Detect which cell encompasses the target text, then output its [X, Y] center coordinate. 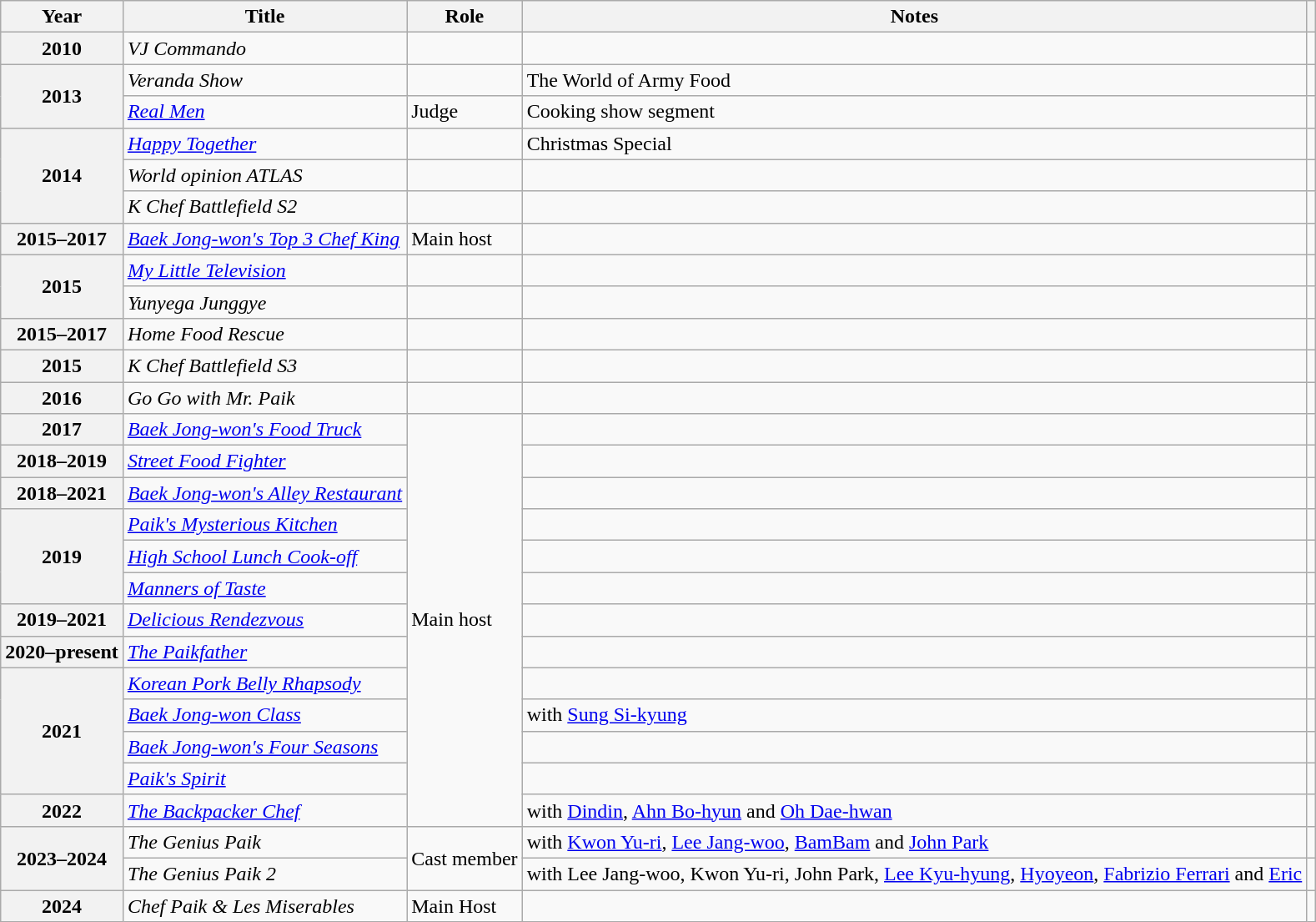
Korean Pork Belly Rhapsody [264, 683]
K Chef Battlefield S2 [264, 207]
Home Food Rescue [264, 334]
Manners of Taste [264, 588]
Main Host [465, 905]
Baek Jong-won Class [264, 715]
The World of Army Food [914, 80]
The Genius Paik [264, 842]
2019–2021 [62, 620]
2024 [62, 905]
2018–2019 [62, 461]
2021 [62, 731]
Notes [914, 17]
with Kwon Yu-ri, Lee Jang-woo, BamBam and John Park [914, 842]
Cooking show segment [914, 112]
Delicious Rendezvous [264, 620]
VJ Commando [264, 48]
Chef Paik & Les Miserables [264, 905]
Paik's Mysterious Kitchen [264, 525]
The Paikfather [264, 652]
2013 [62, 96]
High School Lunch Cook-off [264, 557]
2019 [62, 557]
Year [62, 17]
World opinion ATLAS [264, 175]
Judge [465, 112]
Paik's Spirit [264, 778]
Baek Jong-won's Four Seasons [264, 747]
2010 [62, 48]
The Backpacker Chef [264, 810]
Street Food Fighter [264, 461]
Real Men [264, 112]
2022 [62, 810]
Go Go with Mr. Paik [264, 398]
Baek Jong-won's Food Truck [264, 430]
with Lee Jang-woo, Kwon Yu-ri, John Park, Lee Kyu-hyung, Hyoyeon, Fabrizio Ferrari and Eric [914, 874]
with Sung Si-kyung [914, 715]
Cast member [465, 858]
Title [264, 17]
2018–2021 [62, 493]
Baek Jong-won's Top 3 Chef King [264, 239]
Yunyega Junggye [264, 302]
2020–present [62, 652]
2017 [62, 430]
Veranda Show [264, 80]
K Chef Battlefield S3 [264, 365]
Role [465, 17]
2014 [62, 175]
The Genius Paik 2 [264, 874]
2023–2024 [62, 858]
2016 [62, 398]
Christmas Special [914, 144]
Baek Jong-won's Alley Restaurant [264, 493]
Happy Together [264, 144]
My Little Television [264, 270]
with Dindin, Ahn Bo-hyun and Oh Dae-hwan [914, 810]
